Return the [x, y] coordinate for the center point of the cell that contains the specified text.  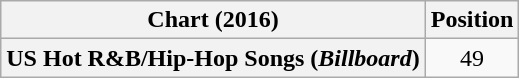
Chart (2016) [213, 20]
49 [472, 58]
Position [472, 20]
US Hot R&B/Hip-Hop Songs (Billboard) [213, 58]
